Search for the cell housing the specified text and yield its (X, Y) center coordinate. 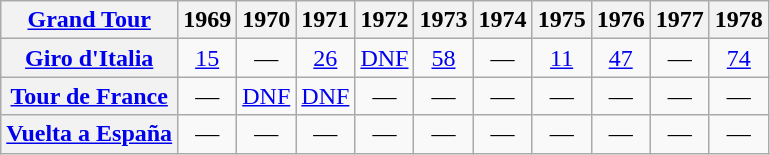
15 (208, 58)
1973 (444, 20)
1974 (502, 20)
47 (620, 58)
1977 (680, 20)
11 (562, 58)
1976 (620, 20)
Giro d'Italia (90, 58)
1975 (562, 20)
26 (326, 58)
1970 (266, 20)
1971 (326, 20)
Vuelta a España (90, 134)
Grand Tour (90, 20)
74 (738, 58)
1978 (738, 20)
1969 (208, 20)
58 (444, 58)
1972 (384, 20)
Tour de France (90, 96)
